Capture the cell that displays the provided text and extract its [X, Y] central coordinate. 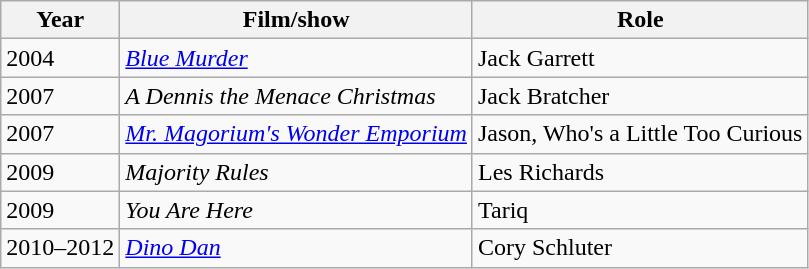
Jack Garrett [640, 58]
A Dennis the Menace Christmas [296, 96]
Jack Bratcher [640, 96]
Role [640, 20]
Year [60, 20]
2010–2012 [60, 248]
Jason, Who's a Little Too Curious [640, 134]
Majority Rules [296, 172]
2004 [60, 58]
Blue Murder [296, 58]
Film/show [296, 20]
Cory Schluter [640, 248]
Dino Dan [296, 248]
Les Richards [640, 172]
You Are Here [296, 210]
Tariq [640, 210]
Mr. Magorium's Wonder Emporium [296, 134]
